Search for the cell housing the specified text and yield its (X, Y) center coordinate. 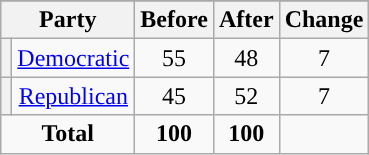
Party (68, 20)
Total (68, 134)
55 (174, 58)
Before (174, 20)
45 (174, 96)
Democratic (74, 58)
52 (246, 96)
48 (246, 58)
Republican (74, 96)
Change (324, 20)
After (246, 20)
